Detect which cell encompasses the target text, then output its [x, y] center coordinate. 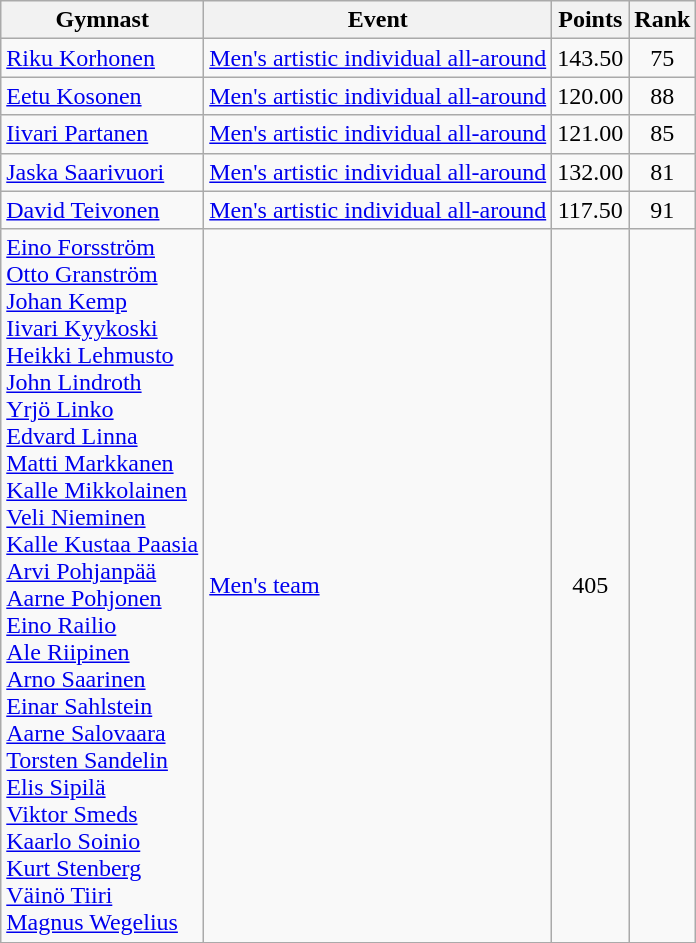
121.00 [590, 134]
Riku Korhonen [102, 58]
Event [378, 20]
75 [662, 58]
Points [590, 20]
Gymnast [102, 20]
143.50 [590, 58]
85 [662, 134]
David Teivonen [102, 210]
Men's team [378, 586]
81 [662, 172]
120.00 [590, 96]
Rank [662, 20]
91 [662, 210]
132.00 [590, 172]
405 [590, 586]
Iivari Partanen [102, 134]
117.50 [590, 210]
Eetu Kosonen [102, 96]
88 [662, 96]
Jaska Saarivuori [102, 172]
